From the cell containing the given text, extract its center point as [x, y] coordinate. 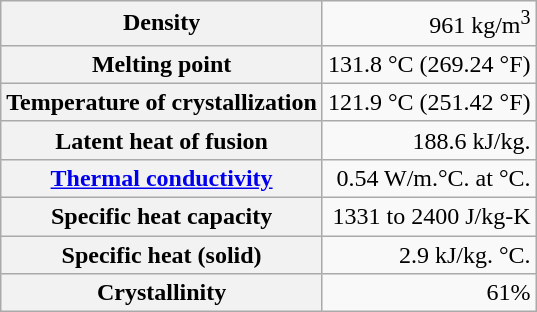
0.54 W/m.°C. at °C. [429, 178]
Melting point [162, 64]
121.9 °C (251.42 °F) [429, 102]
Specific heat (solid) [162, 255]
Crystallinity [162, 293]
961 kg/m3 [429, 24]
1331 to 2400 J/kg-K [429, 217]
Specific heat capacity [162, 217]
188.6 kJ/kg. [429, 140]
Density [162, 24]
2.9 kJ/kg. °C. [429, 255]
Thermal conductivity [162, 178]
Temperature of crystallization [162, 102]
61% [429, 293]
131.8 °C (269.24 °F) [429, 64]
Latent heat of fusion [162, 140]
